Output the [X, Y] coordinate of the center of the cell containing the given text.  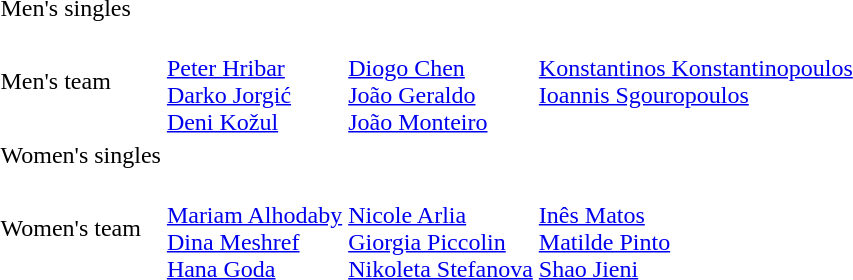
Peter HribarDarko JorgićDeni Kožul [254, 82]
Diogo ChenJoão GeraldoJoão Monteiro [441, 82]
